Search for the cell housing the specified text and yield its (X, Y) center coordinate. 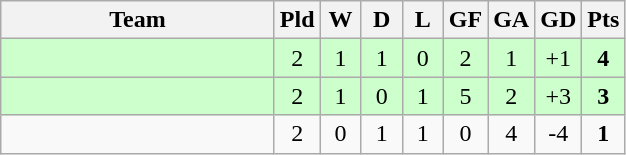
W (340, 20)
+3 (558, 96)
5 (465, 96)
Team (138, 20)
GF (465, 20)
GA (512, 20)
D (382, 20)
+1 (558, 58)
GD (558, 20)
Pld (297, 20)
-4 (558, 134)
Pts (604, 20)
L (422, 20)
3 (604, 96)
